Pinpoint the cell where the given text exists, returning its (x, y) midpoint coordinate. 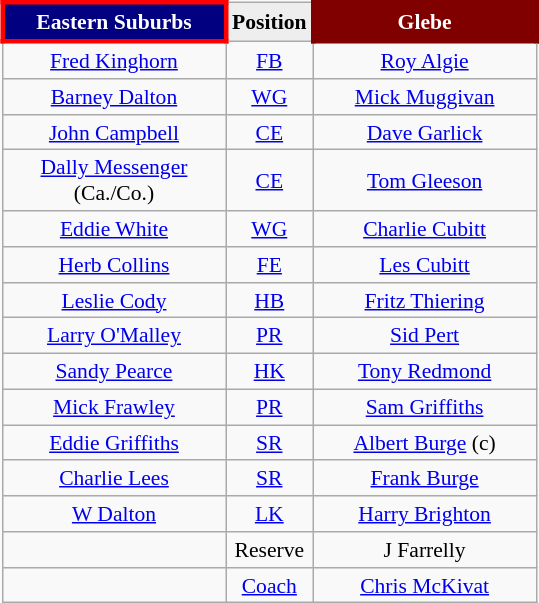
Larry O'Malley (114, 336)
Barney Dalton (114, 97)
HB (270, 300)
FB (270, 60)
John Campbell (114, 132)
Sandy Pearce (114, 371)
LK (270, 514)
W Dalton (114, 514)
FE (270, 265)
Charlie Cubitt (424, 229)
Tony Redmond (424, 371)
Dave Garlick (424, 132)
Eddie White (114, 229)
HK (270, 371)
Sam Griffiths (424, 407)
Eddie Griffiths (114, 443)
Glebe (424, 22)
Frank Burge (424, 478)
Mick Muggivan (424, 97)
Chris McKivat (424, 585)
Dally Messenger (Ca./Co.) (114, 180)
Charlie Lees (114, 478)
Fritz Thiering (424, 300)
Herb Collins (114, 265)
Leslie Cody (114, 300)
Position (270, 22)
Les Cubitt (424, 265)
Sid Pert (424, 336)
Tom Gleeson (424, 180)
Eastern Suburbs (114, 22)
Reserve (270, 550)
J Farrelly (424, 550)
Roy Algie (424, 60)
Harry Brighton (424, 514)
Fred Kinghorn (114, 60)
Coach (270, 585)
Mick Frawley (114, 407)
Albert Burge (c) (424, 443)
